Identify which cell holds the provided text, then report its (x, y) central coordinate. 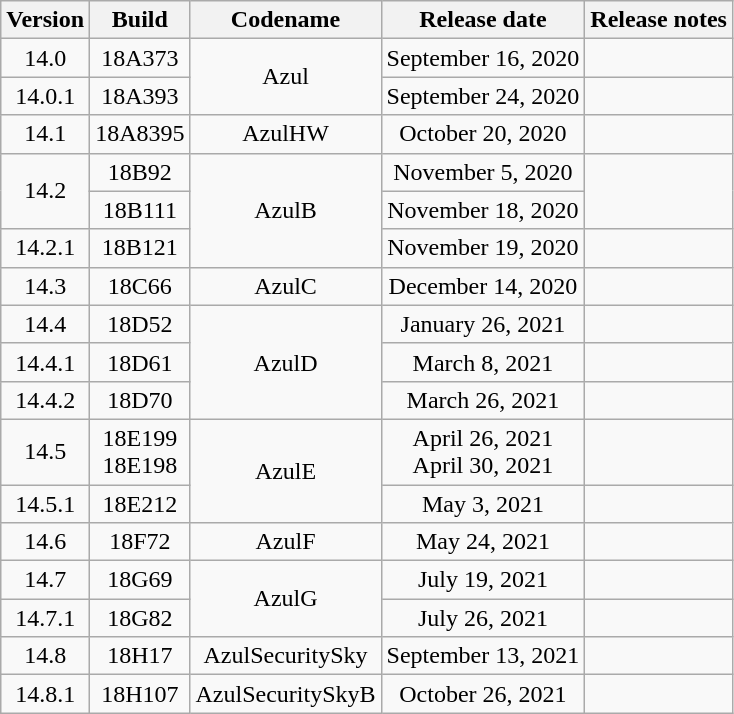
18F72 (140, 542)
September 24, 2020 (483, 96)
Azul (286, 77)
September 13, 2021 (483, 656)
AzulC (286, 286)
Version (46, 20)
September 16, 2020 (483, 58)
18B121 (140, 248)
AzulSecuritySkyB (286, 694)
18G69 (140, 580)
AzulE (286, 470)
14.8.1 (46, 694)
January 26, 2021 (483, 324)
May 3, 2021 (483, 503)
March 8, 2021 (483, 362)
14.2 (46, 191)
AzulHW (286, 134)
18B111 (140, 210)
14.1 (46, 134)
July 19, 2021 (483, 580)
14.4 (46, 324)
18A8395 (140, 134)
18D52 (140, 324)
18E212 (140, 503)
18A393 (140, 96)
18H17 (140, 656)
14.8 (46, 656)
18D70 (140, 400)
May 24, 2021 (483, 542)
18C66 (140, 286)
14.5 (46, 452)
14.7 (46, 580)
Build (140, 20)
18D61 (140, 362)
14.3 (46, 286)
14.4.2 (46, 400)
November 5, 2020 (483, 172)
March 26, 2021 (483, 400)
November 19, 2020 (483, 248)
AzulSecuritySky (286, 656)
AzulF (286, 542)
18A373 (140, 58)
Release date (483, 20)
14.4.1 (46, 362)
October 26, 2021 (483, 694)
14.0.1 (46, 96)
October 20, 2020 (483, 134)
14.7.1 (46, 618)
April 26, 2021April 30, 2021 (483, 452)
Release notes (659, 20)
14.2.1 (46, 248)
AzulG (286, 599)
AzulB (286, 210)
AzulD (286, 362)
18G82 (140, 618)
14.5.1 (46, 503)
November 18, 2020 (483, 210)
14.0 (46, 58)
December 14, 2020 (483, 286)
18H107 (140, 694)
Codename (286, 20)
14.6 (46, 542)
18B92 (140, 172)
July 26, 2021 (483, 618)
18E19918E198 (140, 452)
